Find where the given text appears and provide that cell's center as [x, y] coordinate. 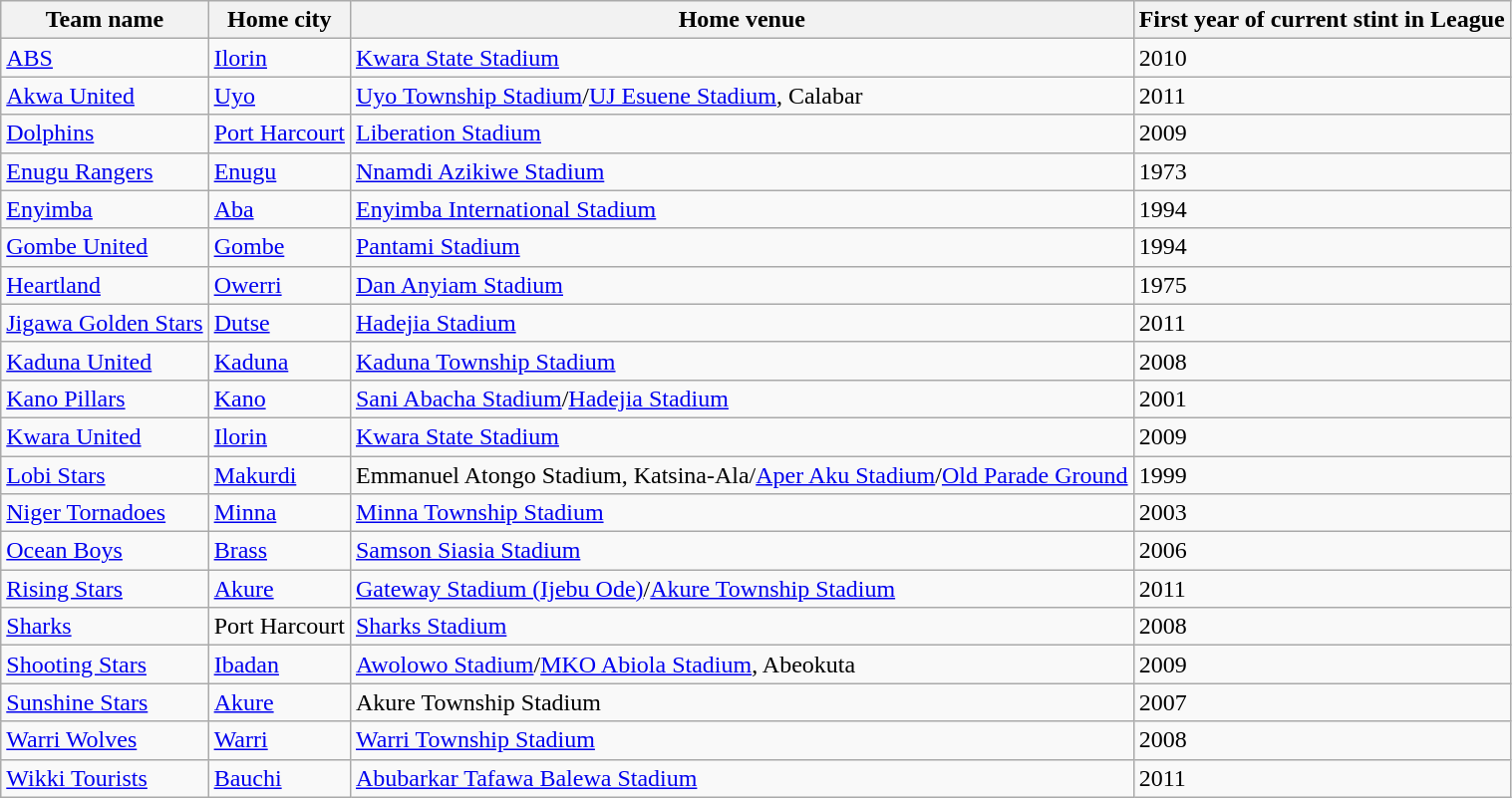
2001 [1322, 399]
Awolowo Stadium/MKO Abiola Stadium, Abeokuta [742, 665]
Sharks [105, 627]
Ibadan [279, 665]
Home city [279, 20]
Enugu Rangers [105, 171]
Abubarkar Tafawa Balewa Stadium [742, 778]
Hadejia Stadium [742, 323]
Gombe [279, 247]
Gateway Stadium (Ijebu Ode)/Akure Township Stadium [742, 589]
Aba [279, 209]
Niger Tornadoes [105, 513]
Kaduna United [105, 361]
Minna [279, 513]
1973 [1322, 171]
Sharks Stadium [742, 627]
Kaduna Township Stadium [742, 361]
Kaduna [279, 361]
Brass [279, 551]
Dan Anyiam Stadium [742, 285]
Rising Stars [105, 589]
Gombe United [105, 247]
1975 [1322, 285]
Dutse [279, 323]
Heartland [105, 285]
Wikki Tourists [105, 778]
Bauchi [279, 778]
Jigawa Golden Stars [105, 323]
Warri Wolves [105, 740]
2003 [1322, 513]
Sunshine Stars [105, 702]
1999 [1322, 475]
Team name [105, 20]
ABS [105, 58]
Ocean Boys [105, 551]
Akwa United [105, 96]
Kano Pillars [105, 399]
Warri Township Stadium [742, 740]
2007 [1322, 702]
Sani Abacha Stadium/Hadejia Stadium [742, 399]
Akure Township Stadium [742, 702]
Pantami Stadium [742, 247]
Warri [279, 740]
Uyo Township Stadium/UJ Esuene Stadium, Calabar [742, 96]
Enyimba International Stadium [742, 209]
Samson Siasia Stadium [742, 551]
Enugu [279, 171]
Emmanuel Atongo Stadium, Katsina-Ala/Aper Aku Stadium/Old Parade Ground [742, 475]
Kwara United [105, 436]
Minna Township Stadium [742, 513]
Dolphins [105, 133]
Kano [279, 399]
2010 [1322, 58]
First year of current stint in League [1322, 20]
Liberation Stadium [742, 133]
Nnamdi Azikiwe Stadium [742, 171]
Lobi Stars [105, 475]
Shooting Stars [105, 665]
Home venue [742, 20]
Uyo [279, 96]
Makurdi [279, 475]
Enyimba [105, 209]
Owerri [279, 285]
2006 [1322, 551]
